Locate the cell with the specified text and output its [X, Y] center coordinate. 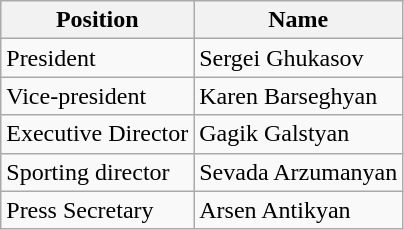
Name [298, 20]
Position [98, 20]
President [98, 58]
Karen Barseghyan [298, 96]
Vice-president [98, 96]
Arsen Antikyan [298, 210]
Sevada Arzumanyan [298, 172]
Press Secretary [98, 210]
Sergei Ghukasov [298, 58]
Executive Director [98, 134]
Gagik Galstyan [298, 134]
Sporting director [98, 172]
